Return (X, Y) of the center of cell containing provided text 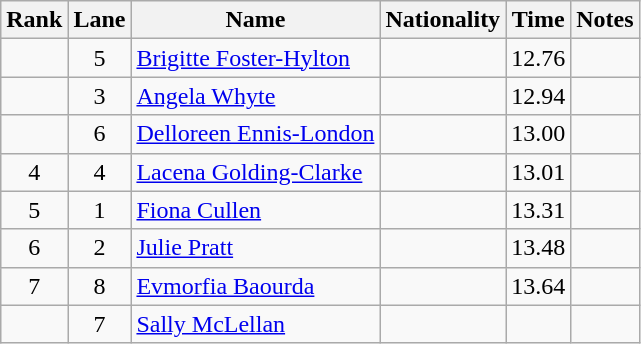
Notes (605, 20)
Angela Whyte (256, 96)
2 (100, 248)
Julie Pratt (256, 248)
Name (256, 20)
8 (100, 286)
Time (538, 20)
Delloreen Ennis-London (256, 134)
Rank (34, 20)
Nationality (443, 20)
Fiona Cullen (256, 210)
Lane (100, 20)
13.48 (538, 248)
Lacena Golding-Clarke (256, 172)
13.01 (538, 172)
Sally McLellan (256, 324)
1 (100, 210)
13.31 (538, 210)
13.00 (538, 134)
Brigitte Foster-Hylton (256, 58)
Evmorfia Baourda (256, 286)
12.94 (538, 96)
13.64 (538, 286)
12.76 (538, 58)
3 (100, 96)
